Search for the cell housing the specified text and yield its [x, y] center coordinate. 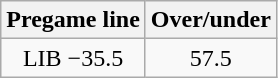
LIB −35.5 [74, 58]
57.5 [210, 58]
Over/under [210, 20]
Pregame line [74, 20]
